Search for the cell housing the specified text and yield its (X, Y) center coordinate. 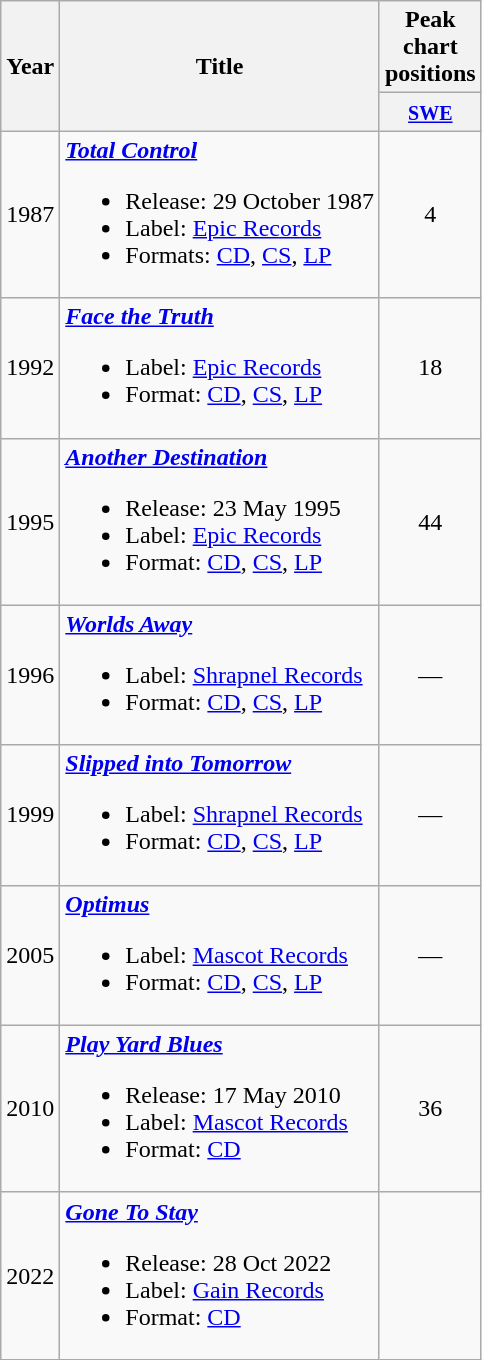
Slipped into TomorrowLabel: Shrapnel RecordsFormat: CD, CS, LP (220, 815)
4 (430, 214)
Worlds AwayLabel: Shrapnel RecordsFormat: CD, CS, LP (220, 675)
1996 (30, 675)
1992 (30, 368)
18 (430, 368)
SWE (430, 112)
Year (30, 66)
Peak chart positions (430, 47)
2005 (30, 955)
44 (430, 522)
Another DestinationRelease: 23 May 1995Label: Epic RecordsFormat: CD, CS, LP (220, 522)
2022 (30, 1276)
1987 (30, 214)
Total ControlRelease: 29 October 1987Label: Epic RecordsFormats: CD, CS, LP (220, 214)
1999 (30, 815)
OptimusLabel: Mascot RecordsFormat: CD, CS, LP (220, 955)
Face the TruthLabel: Epic RecordsFormat: CD, CS, LP (220, 368)
Title (220, 66)
36 (430, 1108)
Play Yard BluesRelease: 17 May 2010Label: Mascot RecordsFormat: CD (220, 1108)
2010 (30, 1108)
1995 (30, 522)
Gone To StayRelease: 28 Oct 2022Label: Gain RecordsFormat: CD (220, 1276)
